Return the (X, Y) coordinate for the center point of the cell that contains the specified text.  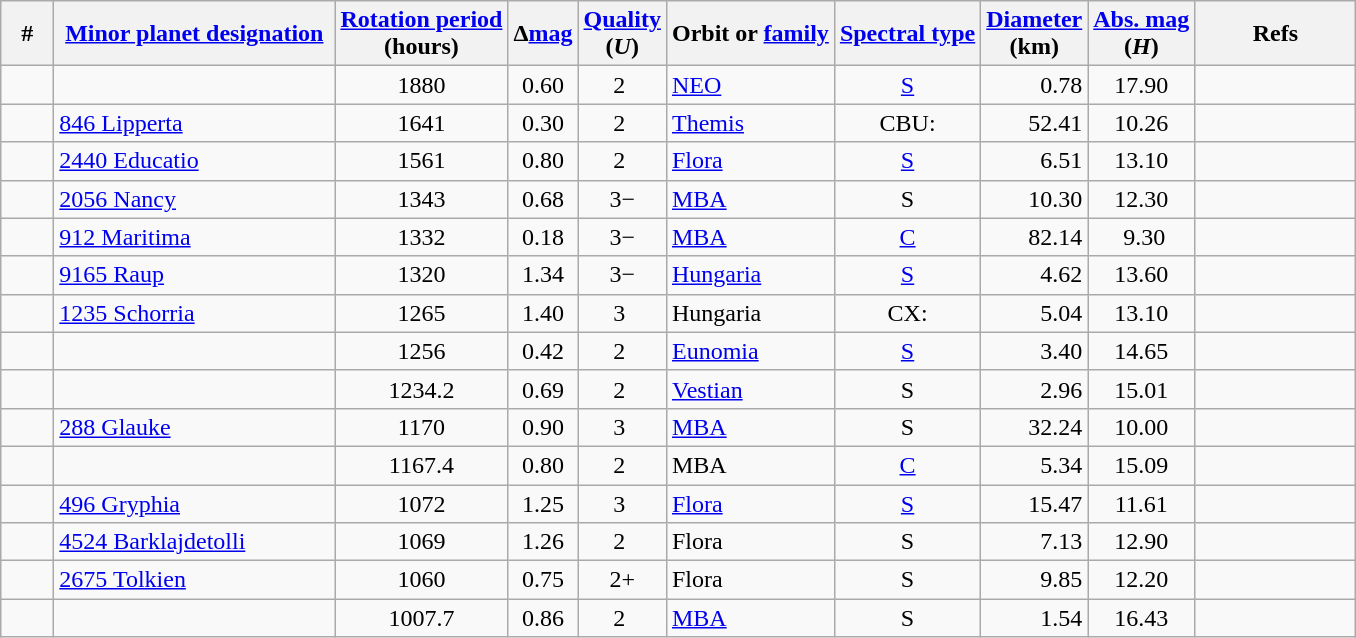
1.54 (1034, 618)
6.51 (1034, 161)
9.30 (1142, 237)
1072 (422, 503)
1.34 (543, 275)
2440 Educatio (194, 161)
1007.7 (422, 618)
1561 (422, 161)
# (28, 34)
1265 (422, 313)
1641 (422, 123)
Rotation period(hours) (422, 34)
12.30 (1142, 199)
Refs (1276, 34)
1.25 (543, 503)
13.60 (1142, 275)
5.04 (1034, 313)
Vestian (750, 389)
Eunomia (750, 351)
14.65 (1142, 351)
1.40 (543, 313)
12.20 (1142, 580)
1060 (422, 580)
Minor planet designation (194, 34)
9.85 (1034, 580)
1235 Schorria (194, 313)
0.68 (543, 199)
1170 (422, 427)
1332 (422, 237)
15.01 (1142, 389)
0.30 (543, 123)
Diameter(km) (1034, 34)
NEO (750, 85)
4.62 (1034, 275)
7.13 (1034, 542)
288 Glauke (194, 427)
1343 (422, 199)
17.90 (1142, 85)
15.47 (1034, 503)
0.18 (543, 237)
11.61 (1142, 503)
2056 Nancy (194, 199)
0.42 (543, 351)
1234.2 (422, 389)
1167.4 (422, 465)
52.41 (1034, 123)
CBU: (907, 123)
CX: (907, 313)
912 Maritima (194, 237)
0.69 (543, 389)
5.34 (1034, 465)
12.90 (1142, 542)
0.78 (1034, 85)
0.86 (543, 618)
Orbit or family (750, 34)
1320 (422, 275)
846 Lipperta (194, 123)
Themis (750, 123)
3.40 (1034, 351)
1256 (422, 351)
Abs. mag(H) (1142, 34)
2675 Tolkien (194, 580)
15.09 (1142, 465)
1069 (422, 542)
Spectral type (907, 34)
0.90 (543, 427)
10.00 (1142, 427)
1.26 (543, 542)
2+ (622, 580)
1880 (422, 85)
Quality(U) (622, 34)
10.26 (1142, 123)
4524 Barklajdetolli (194, 542)
0.75 (543, 580)
82.14 (1034, 237)
Δmag (543, 34)
16.43 (1142, 618)
32.24 (1034, 427)
2.96 (1034, 389)
9165 Raup (194, 275)
0.60 (543, 85)
496 Gryphia (194, 503)
10.30 (1034, 199)
